For the text-containing cell, return its midpoint in (X, Y) coordinate format. 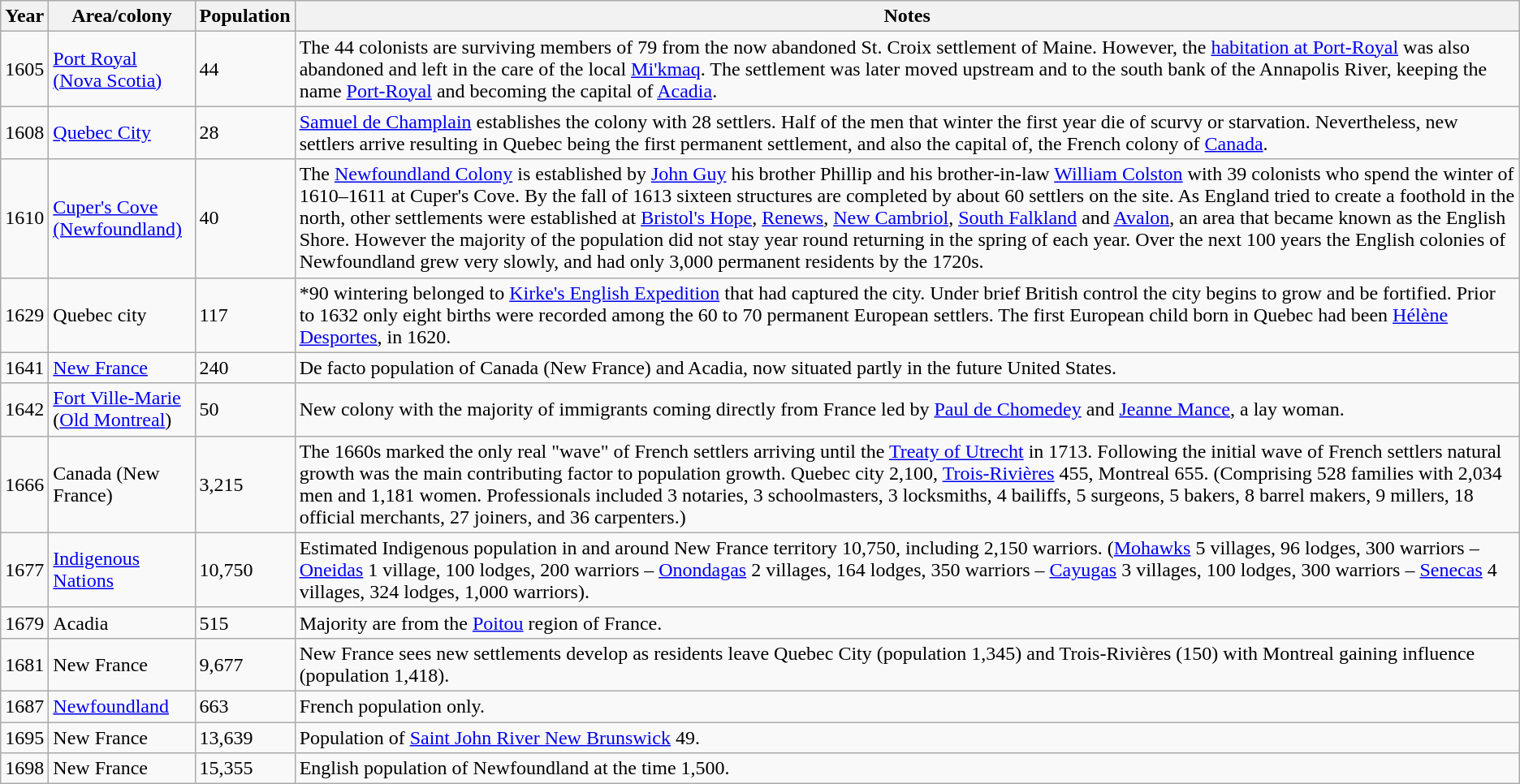
Quebec City (122, 133)
663 (245, 706)
1698 (24, 769)
515 (245, 622)
240 (245, 368)
French population only. (907, 706)
Notes (907, 16)
3,215 (245, 484)
1642 (24, 409)
IndigenousNations (122, 570)
1695 (24, 738)
1681 (24, 664)
Newfoundland (122, 706)
Area/colony (122, 16)
Population (245, 16)
1687 (24, 706)
Acadia (122, 622)
40 (245, 218)
De facto population of Canada (New France) and Acadia, now situated partly in the future United States. (907, 368)
15,355 (245, 769)
10,750 (245, 570)
1610 (24, 218)
28 (245, 133)
Population of Saint John River New Brunswick 49. (907, 738)
Canada (New France) (122, 484)
Majority are from the Poitou region of France. (907, 622)
Quebec city (122, 315)
English population of Newfoundland at the time 1,500. (907, 769)
9,677 (245, 664)
13,639 (245, 738)
Cuper's Cove(Newfoundland) (122, 218)
Fort Ville-Marie (Old Montreal) (122, 409)
Port Royal(Nova Scotia) (122, 69)
117 (245, 315)
1641 (24, 368)
50 (245, 409)
1608 (24, 133)
1677 (24, 570)
1629 (24, 315)
Year (24, 16)
New colony with the majority of immigrants coming directly from France led by Paul de Chomedey and Jeanne Mance, a lay woman. (907, 409)
1605 (24, 69)
1666 (24, 484)
44 (245, 69)
1679 (24, 622)
